Return the [x, y] coordinate for the center point of the cell that contains the specified text.  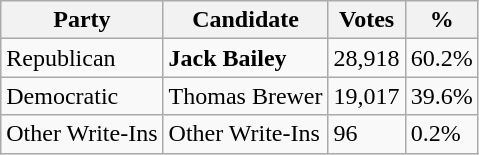
96 [366, 134]
28,918 [366, 58]
Democratic [82, 96]
Candidate [246, 20]
% [442, 20]
Jack Bailey [246, 58]
39.6% [442, 96]
0.2% [442, 134]
Republican [82, 58]
Thomas Brewer [246, 96]
Party [82, 20]
19,017 [366, 96]
60.2% [442, 58]
Votes [366, 20]
